For the text-containing cell, return its midpoint in [X, Y] coordinate format. 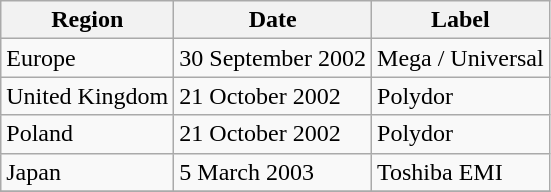
Poland [88, 134]
Date [273, 20]
Mega / Universal [461, 58]
Europe [88, 58]
30 September 2002 [273, 58]
Region [88, 20]
Toshiba EMI [461, 172]
Japan [88, 172]
United Kingdom [88, 96]
Label [461, 20]
5 March 2003 [273, 172]
